Detect which cell encompasses the target text, then output its [x, y] center coordinate. 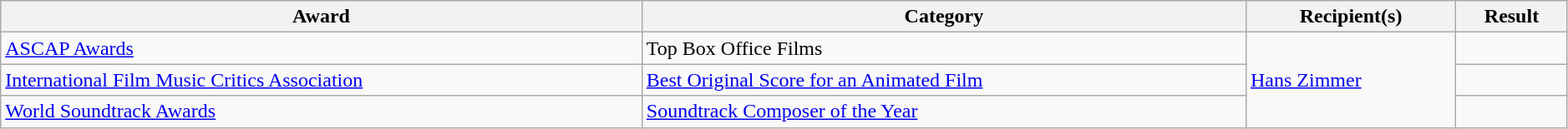
Recipient(s) [1350, 17]
Top Box Office Films [944, 48]
Category [944, 17]
Hans Zimmer [1350, 80]
ASCAP Awards [322, 48]
International Film Music Critics Association [322, 80]
World Soundtrack Awards [322, 112]
Award [322, 17]
Soundtrack Composer of the Year [944, 112]
Best Original Score for an Animated Film [944, 80]
Result [1512, 17]
